Return [x, y] of the center of cell containing provided text 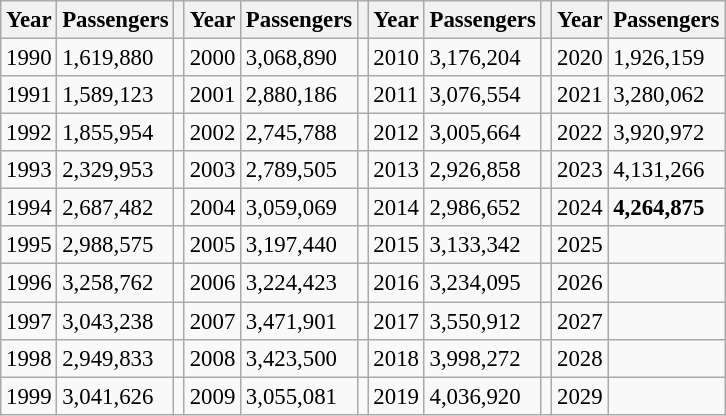
1,589,123 [116, 95]
1,855,954 [116, 133]
2013 [396, 170]
2012 [396, 133]
2015 [396, 245]
2019 [396, 396]
2021 [580, 95]
2016 [396, 283]
1999 [29, 396]
4,131,266 [666, 170]
2001 [212, 95]
2,745,788 [300, 133]
2017 [396, 321]
1997 [29, 321]
3,258,762 [116, 283]
2007 [212, 321]
2,986,652 [482, 208]
3,197,440 [300, 245]
2,988,575 [116, 245]
1996 [29, 283]
2005 [212, 245]
3,471,901 [300, 321]
1993 [29, 170]
3,043,238 [116, 321]
3,920,972 [666, 133]
2002 [212, 133]
3,280,062 [666, 95]
1,619,880 [116, 58]
3,076,554 [482, 95]
3,224,423 [300, 283]
2000 [212, 58]
2009 [212, 396]
3,005,664 [482, 133]
2020 [580, 58]
2,949,833 [116, 358]
3,423,500 [300, 358]
3,234,095 [482, 283]
4,264,875 [666, 208]
1991 [29, 95]
2,687,482 [116, 208]
3,133,342 [482, 245]
3,055,081 [300, 396]
3,998,272 [482, 358]
3,550,912 [482, 321]
3,068,890 [300, 58]
2003 [212, 170]
2010 [396, 58]
2027 [580, 321]
2022 [580, 133]
2008 [212, 358]
2025 [580, 245]
2024 [580, 208]
2011 [396, 95]
3,041,626 [116, 396]
2006 [212, 283]
2026 [580, 283]
2028 [580, 358]
2,789,505 [300, 170]
2018 [396, 358]
4,036,920 [482, 396]
1992 [29, 133]
2014 [396, 208]
2023 [580, 170]
1990 [29, 58]
2,880,186 [300, 95]
2,926,858 [482, 170]
2,329,953 [116, 170]
1998 [29, 358]
1995 [29, 245]
1,926,159 [666, 58]
3,176,204 [482, 58]
2029 [580, 396]
2004 [212, 208]
1994 [29, 208]
3,059,069 [300, 208]
